Pinpoint the cell where the given text exists, returning its (X, Y) midpoint coordinate. 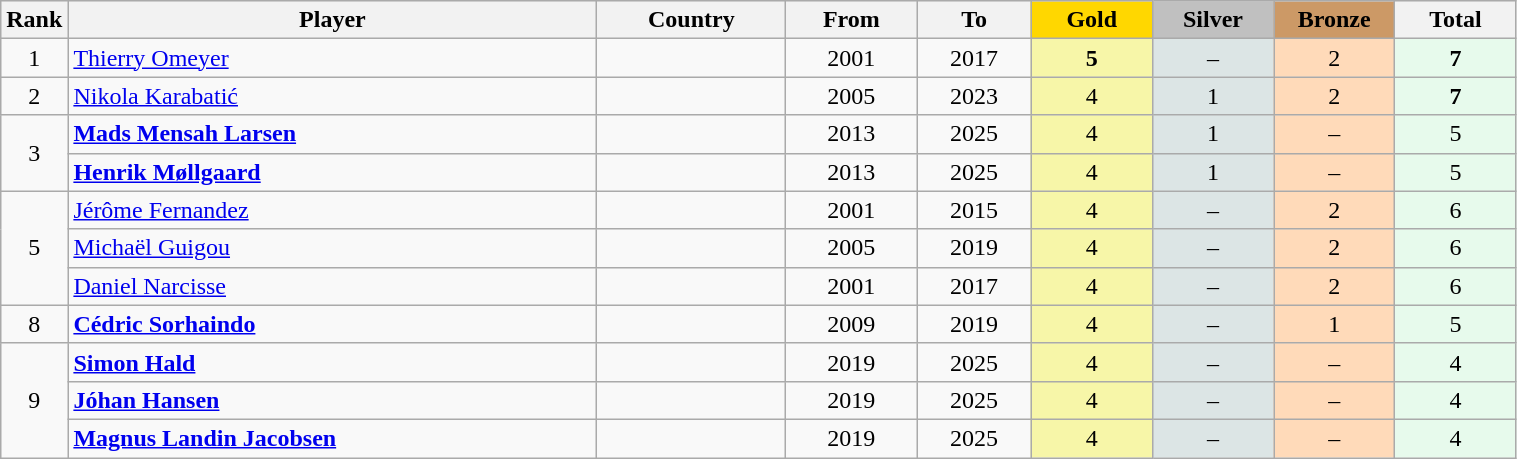
Magnus Landin Jacobsen (332, 438)
Bronze (1334, 20)
2015 (974, 210)
Henrik Møllgaard (332, 172)
9 (34, 400)
Country (692, 20)
From (852, 20)
3 (34, 153)
Nikola Karabatić (332, 96)
To (974, 20)
Silver (1212, 20)
Cédric Sorhaindo (332, 324)
Michaël Guigou (332, 248)
Daniel Narcisse (332, 286)
Simon Hald (332, 362)
Mads Mensah Larsen (332, 134)
2023 (974, 96)
8 (34, 324)
Gold (1092, 20)
Jóhan Hansen (332, 400)
Total (1456, 20)
2009 (852, 324)
Rank (34, 20)
Player (332, 20)
Thierry Omeyer (332, 58)
Jérôme Fernandez (332, 210)
